Pinpoint the cell where the given text exists, returning its [X, Y] midpoint coordinate. 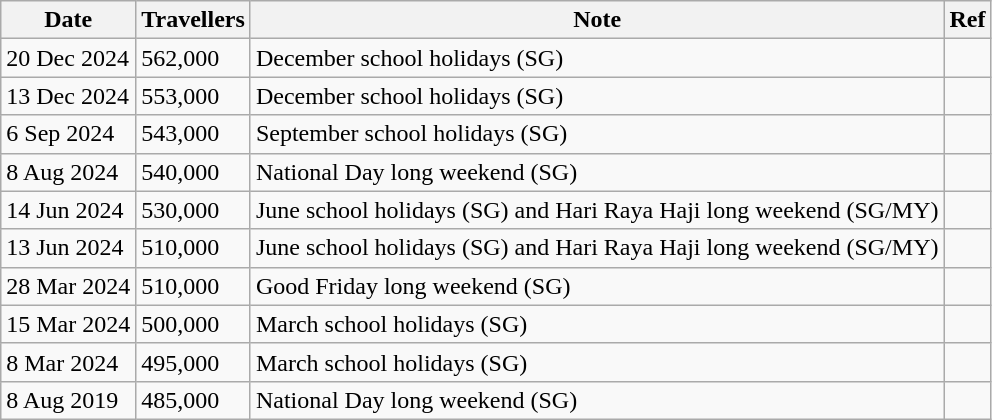
13 Dec 2024 [68, 96]
September school holidays (SG) [597, 134]
Travellers [194, 20]
562,000 [194, 58]
8 Aug 2019 [68, 400]
8 Aug 2024 [68, 172]
Good Friday long weekend (SG) [597, 286]
485,000 [194, 400]
28 Mar 2024 [68, 286]
500,000 [194, 324]
20 Dec 2024 [68, 58]
13 Jun 2024 [68, 248]
543,000 [194, 134]
Ref [968, 20]
530,000 [194, 210]
495,000 [194, 362]
14 Jun 2024 [68, 210]
Date [68, 20]
553,000 [194, 96]
Note [597, 20]
6 Sep 2024 [68, 134]
8 Mar 2024 [68, 362]
15 Mar 2024 [68, 324]
540,000 [194, 172]
